Identify which cell holds the provided text, then report its [x, y] central coordinate. 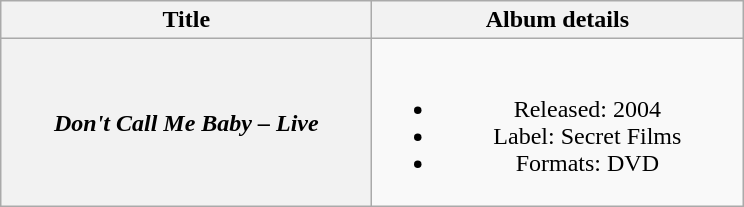
Album details [558, 20]
Released: 2004Label: Secret FilmsFormats: DVD [558, 122]
Don't Call Me Baby – Live [186, 122]
Title [186, 20]
